Pinpoint the cell where the given text exists, returning its (x, y) midpoint coordinate. 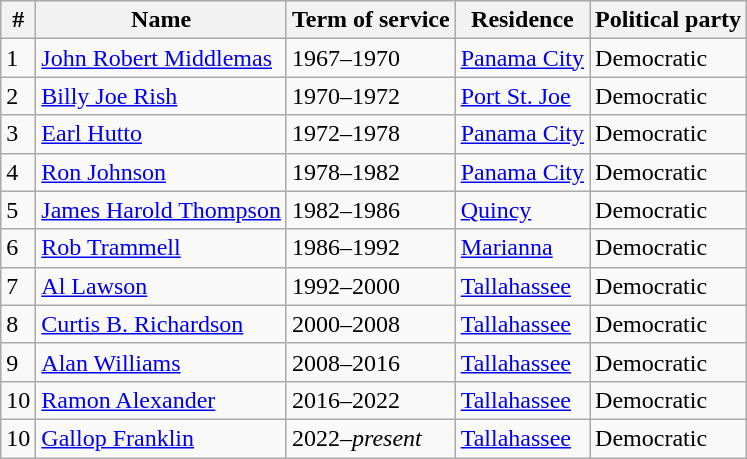
1 (18, 58)
9 (18, 362)
1978–1982 (370, 172)
1967–1970 (370, 58)
Marianna (522, 248)
John Robert Middlemas (162, 58)
1992–2000 (370, 286)
2008–2016 (370, 362)
Name (162, 20)
4 (18, 172)
1982–1986 (370, 210)
Political party (668, 20)
Term of service (370, 20)
2022–present (370, 438)
Al Lawson (162, 286)
1986–1992 (370, 248)
1972–1978 (370, 134)
Billy Joe Rish (162, 96)
Quincy (522, 210)
6 (18, 248)
3 (18, 134)
5 (18, 210)
Alan Williams (162, 362)
Ron Johnson (162, 172)
James Harold Thompson (162, 210)
Ramon Alexander (162, 400)
Earl Hutto (162, 134)
Residence (522, 20)
Curtis B. Richardson (162, 324)
# (18, 20)
2016–2022 (370, 400)
Rob Trammell (162, 248)
7 (18, 286)
Gallop Franklin (162, 438)
2000–2008 (370, 324)
8 (18, 324)
1970–1972 (370, 96)
2 (18, 96)
Port St. Joe (522, 96)
